Provide the (X, Y) coordinate of the cell's center where the given text is located.  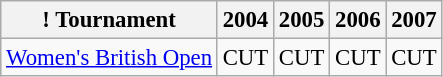
2007 (414, 20)
2006 (358, 20)
! Tournament (110, 20)
2004 (245, 20)
Women's British Open (110, 58)
2005 (302, 20)
